Scan for the cell matching the given text and deliver its (X, Y) coordinate at center. 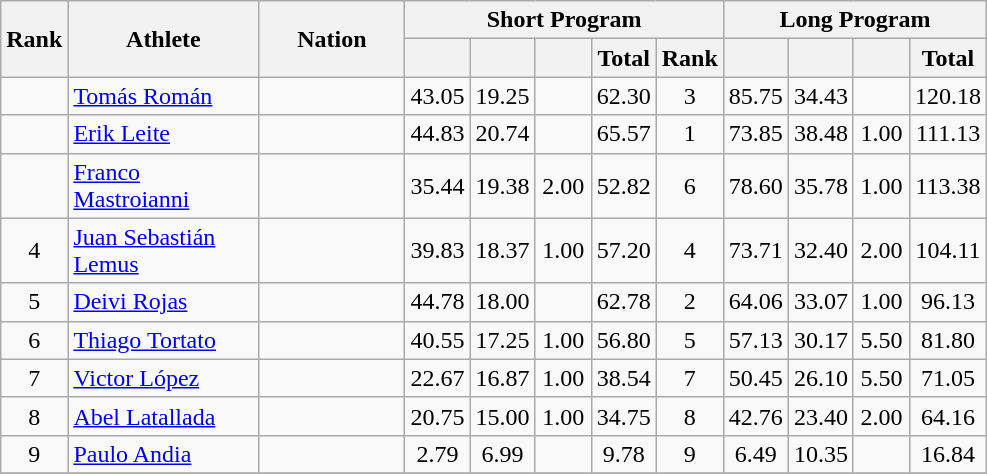
17.25 (502, 340)
73.71 (756, 250)
39.83 (438, 250)
35.78 (820, 186)
43.05 (438, 96)
16.87 (502, 378)
Short Program (564, 20)
Long Program (854, 20)
10.35 (820, 454)
19.25 (502, 96)
34.75 (624, 416)
65.57 (624, 134)
Abel Latallada (164, 416)
78.60 (756, 186)
6.99 (502, 454)
96.13 (948, 302)
35.44 (438, 186)
56.80 (624, 340)
16.84 (948, 454)
40.55 (438, 340)
64.06 (756, 302)
26.10 (820, 378)
57.20 (624, 250)
42.76 (756, 416)
73.85 (756, 134)
Athlete (164, 39)
Deivi Rojas (164, 302)
15.00 (502, 416)
62.30 (624, 96)
18.00 (502, 302)
2 (690, 302)
Juan Sebastián Lemus (164, 250)
85.75 (756, 96)
62.78 (624, 302)
Franco Mastroianni (164, 186)
44.83 (438, 134)
3 (690, 96)
19.38 (502, 186)
113.38 (948, 186)
20.75 (438, 416)
6.49 (756, 454)
Erik Leite (164, 134)
44.78 (438, 302)
57.13 (756, 340)
18.37 (502, 250)
Victor López (164, 378)
111.13 (948, 134)
33.07 (820, 302)
20.74 (502, 134)
32.40 (820, 250)
Thiago Tortato (164, 340)
38.48 (820, 134)
9.78 (624, 454)
104.11 (948, 250)
64.16 (948, 416)
Paulo Andia (164, 454)
23.40 (820, 416)
52.82 (624, 186)
120.18 (948, 96)
Nation (332, 39)
30.17 (820, 340)
34.43 (820, 96)
38.54 (624, 378)
22.67 (438, 378)
1 (690, 134)
50.45 (756, 378)
2.79 (438, 454)
Tomás Román (164, 96)
81.80 (948, 340)
71.05 (948, 378)
